From the cell containing the given text, extract its center point as [X, Y] coordinate. 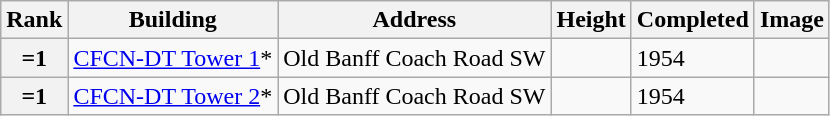
CFCN-DT Tower 1* [173, 58]
Image [792, 20]
CFCN-DT Tower 2* [173, 96]
Address [414, 20]
Completed [692, 20]
Height [591, 20]
Building [173, 20]
Rank [34, 20]
